Determine the (x, y) coordinate at the center of the cell enclosing the given text.  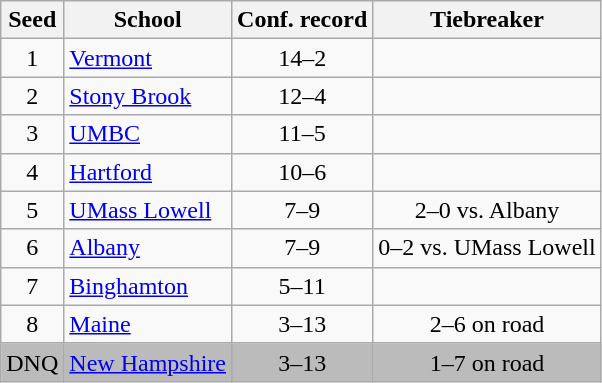
DNQ (32, 362)
6 (32, 248)
1–7 on road (487, 362)
12–4 (302, 96)
Hartford (148, 172)
UMass Lowell (148, 210)
New Hampshire (148, 362)
11–5 (302, 134)
14–2 (302, 58)
Maine (148, 324)
Binghamton (148, 286)
5–11 (302, 286)
2 (32, 96)
Tiebreaker (487, 20)
UMBC (148, 134)
7 (32, 286)
5 (32, 210)
Stony Brook (148, 96)
0–2 vs. UMass Lowell (487, 248)
Albany (148, 248)
School (148, 20)
3 (32, 134)
2–0 vs. Albany (487, 210)
10–6 (302, 172)
Conf. record (302, 20)
4 (32, 172)
8 (32, 324)
Vermont (148, 58)
2–6 on road (487, 324)
1 (32, 58)
Seed (32, 20)
